Capture the cell that displays the provided text and extract its (X, Y) central coordinate. 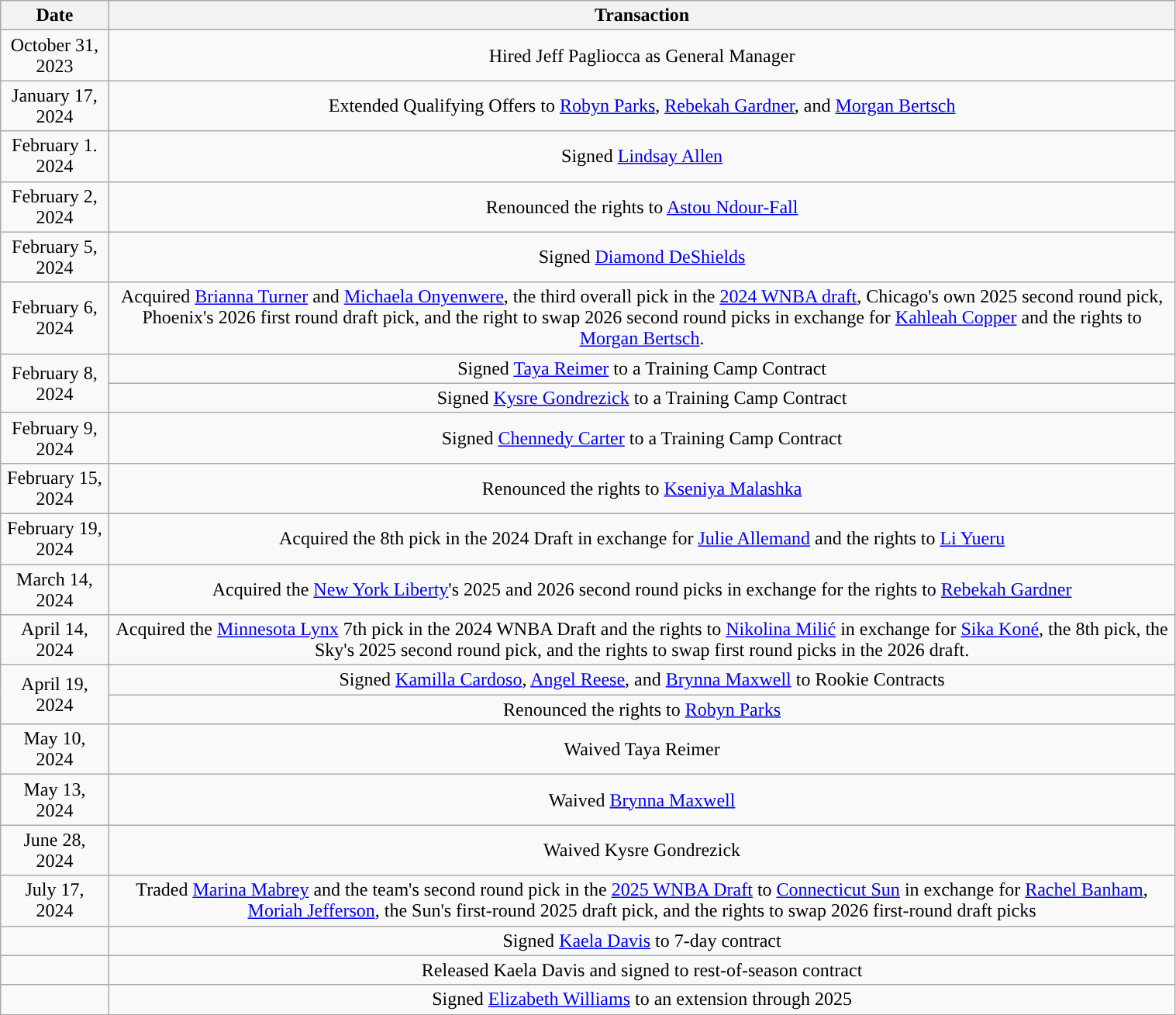
Signed Chennedy Carter to a Training Camp Contract (642, 437)
Transaction (642, 16)
Hired Jeff Pagliocca as General Manager (642, 56)
Signed Elizabeth Williams to an extension through 2025 (642, 999)
April 14, 2024 (54, 640)
Waived Kysre Gondrezick (642, 850)
February 15, 2024 (54, 489)
July 17, 2024 (54, 901)
Signed Kysre Gondrezick to a Training Camp Contract (642, 398)
Renounced the rights to Robyn Parks (642, 709)
February 8, 2024 (54, 383)
May 10, 2024 (54, 749)
March 14, 2024 (54, 589)
January 17, 2024 (54, 105)
Waived Brynna Maxwell (642, 800)
Extended Qualifying Offers to Robyn Parks, Rebekah Gardner, and Morgan Bertsch (642, 105)
Signed Kamilla Cardoso, Angel Reese, and Brynna Maxwell to Rookie Contracts (642, 680)
Signed Taya Reimer to a Training Camp Contract (642, 368)
Renounced the rights to Astou Ndour-Fall (642, 206)
Signed Kaela Davis to 7-day contract (642, 941)
October 31, 2023 (54, 56)
February 2, 2024 (54, 206)
February 6, 2024 (54, 318)
Released Kaela Davis and signed to rest-of-season contract (642, 970)
Signed Lindsay Allen (642, 157)
February 19, 2024 (54, 538)
Acquired the 8th pick in the 2024 Draft in exchange for Julie Allemand and the rights to Li Yueru (642, 538)
Waived Taya Reimer (642, 749)
Acquired the New York Liberty's 2025 and 2026 second round picks in exchange for the rights to Rebekah Gardner (642, 589)
June 28, 2024 (54, 850)
April 19, 2024 (54, 695)
February 9, 2024 (54, 437)
February 1. 2024 (54, 157)
May 13, 2024 (54, 800)
Renounced the rights to Kseniya Malashka (642, 489)
Date (54, 16)
February 5, 2024 (54, 257)
Signed Diamond DeShields (642, 257)
